Extract the (x, y) coordinate from the center of the cell holding the provided text.  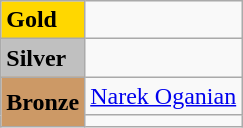
Bronze (43, 102)
Gold (43, 20)
Narek Oganian (164, 96)
Silver (43, 58)
